Return (x, y) of the center of cell containing provided text 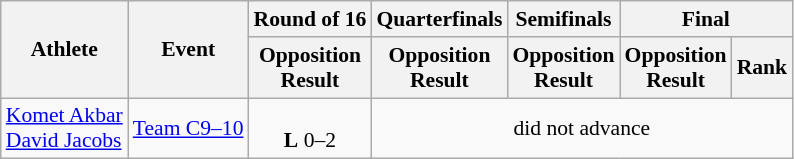
Rank (762, 68)
Round of 16 (310, 19)
Team C9–10 (188, 128)
Komet AkbarDavid Jacobs (64, 128)
L 0–2 (310, 128)
Athlete (64, 50)
Event (188, 50)
did not advance (582, 128)
Semifinals (563, 19)
Quarterfinals (439, 19)
Final (706, 19)
